Identify which cell holds the provided text, then report its [X, Y] central coordinate. 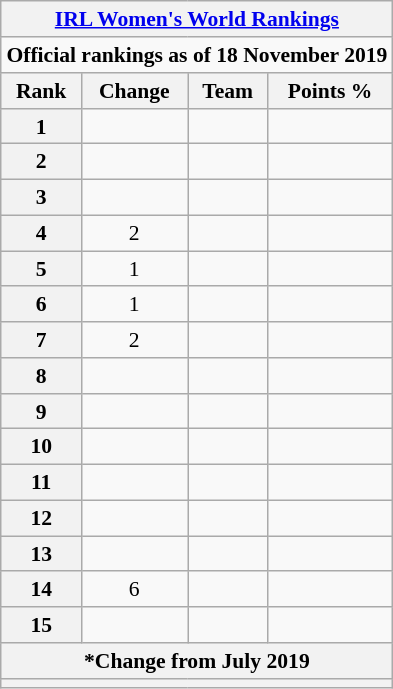
13 [41, 554]
5 [41, 269]
Team [228, 91]
4 [41, 233]
IRL Women's World Rankings [196, 19]
10 [41, 447]
*Change from July 2019 [196, 661]
Change [134, 91]
11 [41, 482]
3 [41, 197]
14 [41, 589]
15 [41, 625]
8 [41, 376]
7 [41, 340]
Rank [41, 91]
12 [41, 518]
Official rankings as of 18 November 2019 [196, 55]
9 [41, 411]
Points % [330, 91]
